Determine the (x, y) coordinate at the center of the cell enclosing the given text.  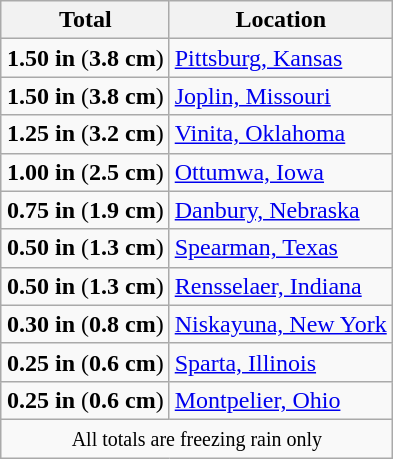
Vinita, Oklahoma (280, 134)
Spearman, Texas (280, 248)
Total (85, 20)
Sparta, Illinois (280, 362)
Danbury, Nebraska (280, 210)
Montpelier, Ohio (280, 400)
0.75 in (1.9 cm) (85, 210)
0.30 in (0.8 cm) (85, 324)
1.00 in (2.5 cm) (85, 172)
Location (280, 20)
All totals are freezing rain only (196, 438)
Joplin, Missouri (280, 96)
Niskayuna, New York (280, 324)
Pittsburg, Kansas (280, 58)
1.25 in (3.2 cm) (85, 134)
Rensselaer, Indiana (280, 286)
Ottumwa, Iowa (280, 172)
